Identify which cell holds the provided text, then report its (X, Y) central coordinate. 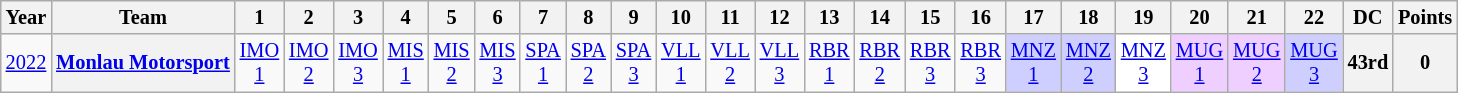
MIS1 (406, 63)
22 (1314, 17)
Monlau Motorsport (143, 63)
4 (406, 17)
2022 (26, 63)
18 (1088, 17)
10 (680, 17)
8 (588, 17)
13 (829, 17)
SPA2 (588, 63)
RBR2 (880, 63)
MUG1 (1200, 63)
9 (634, 17)
MNZ2 (1088, 63)
6 (498, 17)
VLL1 (680, 63)
15 (930, 17)
11 (730, 17)
19 (1144, 17)
MUG2 (1256, 63)
MNZ3 (1144, 63)
7 (542, 17)
IMO1 (260, 63)
SPA3 (634, 63)
SPA1 (542, 63)
3 (358, 17)
1 (260, 17)
43rd (1368, 63)
16 (980, 17)
MIS3 (498, 63)
0 (1425, 63)
MNZ1 (1034, 63)
21 (1256, 17)
IMO2 (308, 63)
12 (780, 17)
5 (452, 17)
17 (1034, 17)
Points (1425, 17)
MUG3 (1314, 63)
DC (1368, 17)
VLL3 (780, 63)
2 (308, 17)
IMO3 (358, 63)
VLL2 (730, 63)
Team (143, 17)
MIS2 (452, 63)
20 (1200, 17)
14 (880, 17)
Year (26, 17)
RBR1 (829, 63)
